Detect which cell encompasses the target text, then output its [x, y] center coordinate. 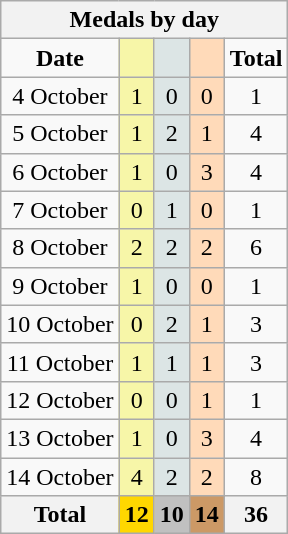
7 October [60, 210]
9 October [60, 286]
Medals by day [144, 20]
8 October [60, 248]
4 October [60, 96]
14 [206, 515]
36 [256, 515]
10 [172, 515]
11 October [60, 362]
13 October [60, 438]
6 [256, 248]
5 October [60, 134]
Date [60, 58]
12 [136, 515]
14 October [60, 477]
6 October [60, 172]
12 October [60, 400]
10 October [60, 324]
8 [256, 477]
